From the cell containing the given text, extract its center point as [x, y] coordinate. 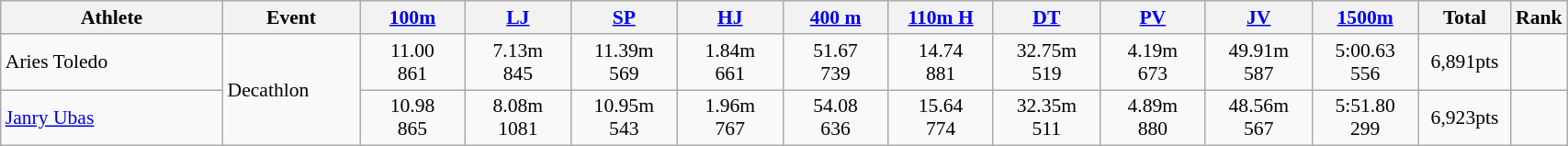
14.74881 [941, 62]
Decathlon [290, 90]
32.35m511 [1046, 118]
LJ [518, 17]
32.75m519 [1046, 62]
5:00.63556 [1365, 62]
PV [1152, 17]
10.98865 [413, 118]
1.96m767 [729, 118]
Event [290, 17]
110m H [941, 17]
HJ [729, 17]
1500m [1365, 17]
6,923pts [1464, 118]
5:51.80299 [1365, 118]
400 m [836, 17]
Aries Toledo [112, 62]
DT [1046, 17]
48.56m567 [1258, 118]
15.64774 [941, 118]
51.67739 [836, 62]
11.39m569 [624, 62]
JV [1258, 17]
Rank [1540, 17]
10.95m543 [624, 118]
8.08m1081 [518, 118]
49.91m587 [1258, 62]
SP [624, 17]
100m [413, 17]
4.19m673 [1152, 62]
11.00861 [413, 62]
1.84m661 [729, 62]
4.89m880 [1152, 118]
7.13m845 [518, 62]
Total [1464, 17]
54.08636 [836, 118]
Janry Ubas [112, 118]
6,891pts [1464, 62]
Athlete [112, 17]
